Pinpoint the cell where the given text exists, returning its (x, y) midpoint coordinate. 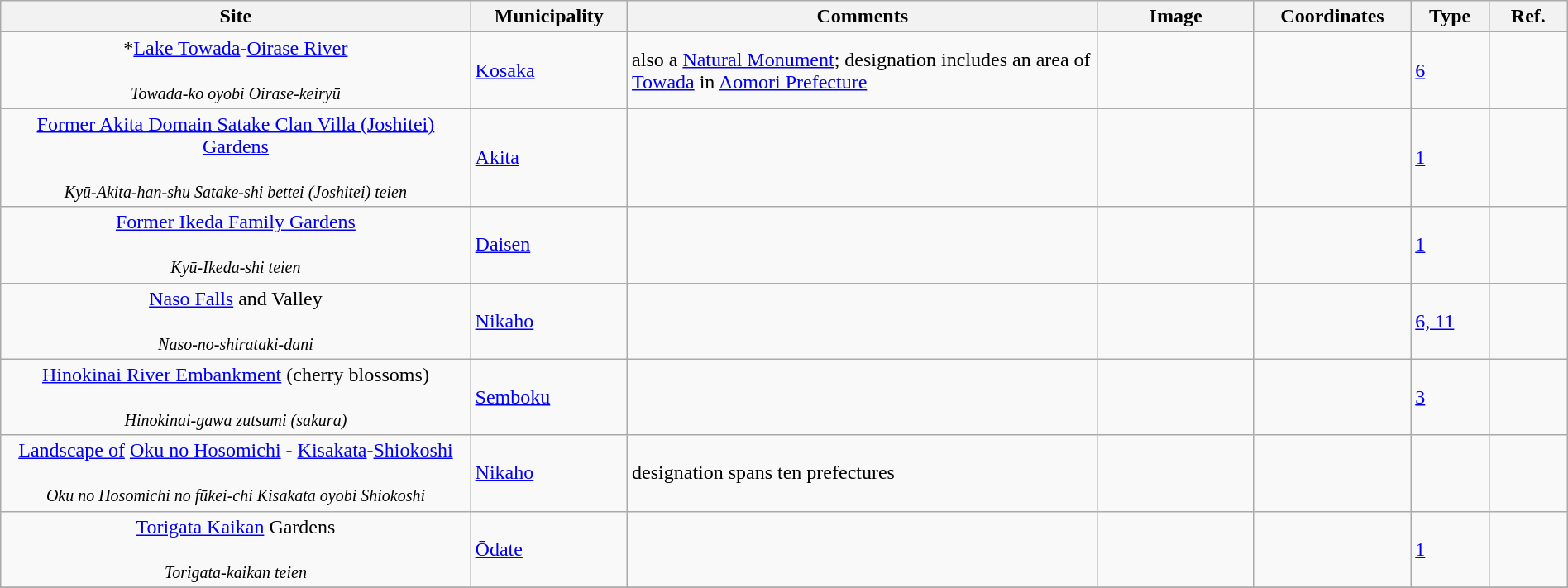
Ōdate (549, 549)
Kosaka (549, 70)
Former Ikeda Family GardensKyū-Ikeda-shi teien (236, 245)
Naso Falls and ValleyNaso-no-shirataki-dani (236, 321)
designation spans ten prefectures (863, 473)
also a Natural Monument; designation includes an area of Towada in Aomori Prefecture (863, 70)
Akita (549, 157)
Former Akita Domain Satake Clan Villa (Joshitei) GardensKyū-Akita-han-shu Satake-shi bettei (Joshitei) teien (236, 157)
Image (1176, 17)
Torigata Kaikan GardensTorigata-kaikan teien (236, 549)
Semboku (549, 397)
*Lake Towada-Oirase RiverTowada-ko oyobi Oirase-keiryū (236, 70)
3 (1451, 397)
Site (236, 17)
Comments (863, 17)
6, 11 (1451, 321)
Daisen (549, 245)
Landscape of Oku no Hosomichi - Kisakata-ShiokoshiOku no Hosomichi no fūkei-chi Kisakata oyobi Shiokoshi (236, 473)
Municipality (549, 17)
6 (1451, 70)
Ref. (1528, 17)
Type (1451, 17)
Coordinates (1331, 17)
Hinokinai River Embankment (cherry blossoms)Hinokinai-gawa zutsumi (sakura) (236, 397)
